Return (X, Y) of the center of cell containing provided text 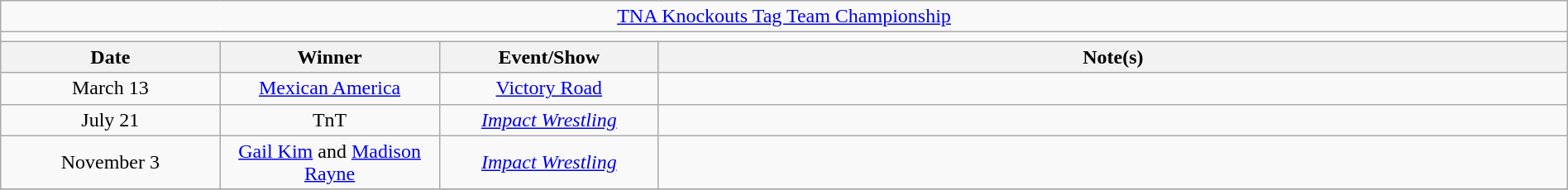
Mexican America (329, 88)
July 21 (111, 120)
Event/Show (549, 57)
Date (111, 57)
Victory Road (549, 88)
Note(s) (1113, 57)
November 3 (111, 162)
Gail Kim and Madison Rayne (329, 162)
TnT (329, 120)
Winner (329, 57)
TNA Knockouts Tag Team Championship (784, 17)
March 13 (111, 88)
